Provide the [X, Y] coordinate of the cell's center where the given text is located.  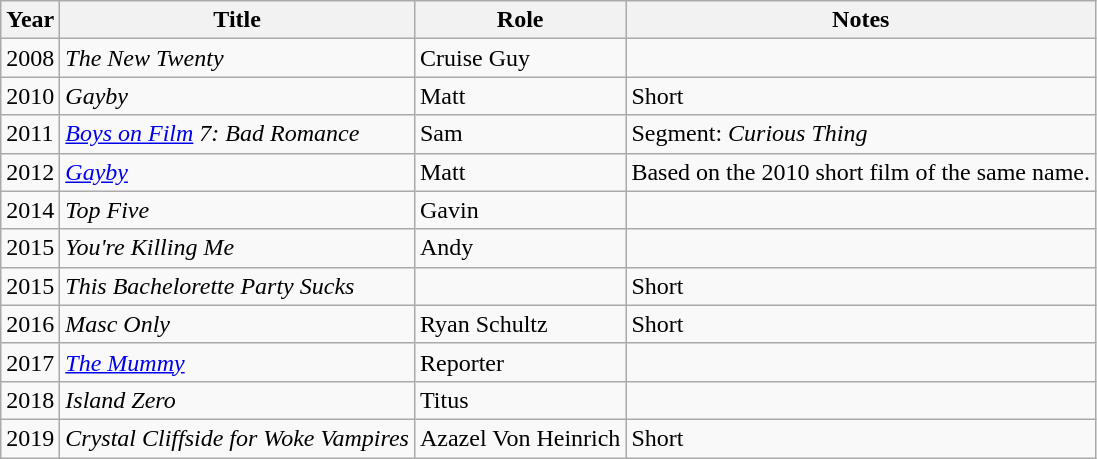
2019 [30, 438]
Title [238, 20]
2010 [30, 96]
Azazel Von Heinrich [520, 438]
Boys on Film 7: Bad Romance [238, 134]
Cruise Guy [520, 58]
Sam [520, 134]
2018 [30, 400]
2017 [30, 362]
Island Zero [238, 400]
Gavin [520, 210]
Titus [520, 400]
Ryan Schultz [520, 324]
You're Killing Me [238, 248]
Role [520, 20]
Andy [520, 248]
2014 [30, 210]
2008 [30, 58]
Year [30, 20]
Reporter [520, 362]
2011 [30, 134]
Segment: Curious Thing [861, 134]
Notes [861, 20]
The Mummy [238, 362]
Masc Only [238, 324]
This Bachelorette Party Sucks [238, 286]
2012 [30, 172]
2016 [30, 324]
The New Twenty [238, 58]
Crystal Cliffside for Woke Vampires [238, 438]
Top Five [238, 210]
Based on the 2010 short film of the same name. [861, 172]
